Extract the [x, y] coordinate from the center of the cell holding the provided text.  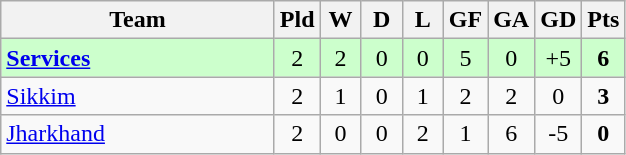
Jharkhand [138, 134]
GA [512, 20]
W [340, 20]
L [422, 20]
GF [465, 20]
Pts [604, 20]
3 [604, 96]
5 [465, 58]
+5 [558, 58]
Sikkim [138, 96]
D [382, 20]
Services [138, 58]
-5 [558, 134]
GD [558, 20]
Team [138, 20]
Pld [297, 20]
